For the text-containing cell, return its midpoint in (x, y) coordinate format. 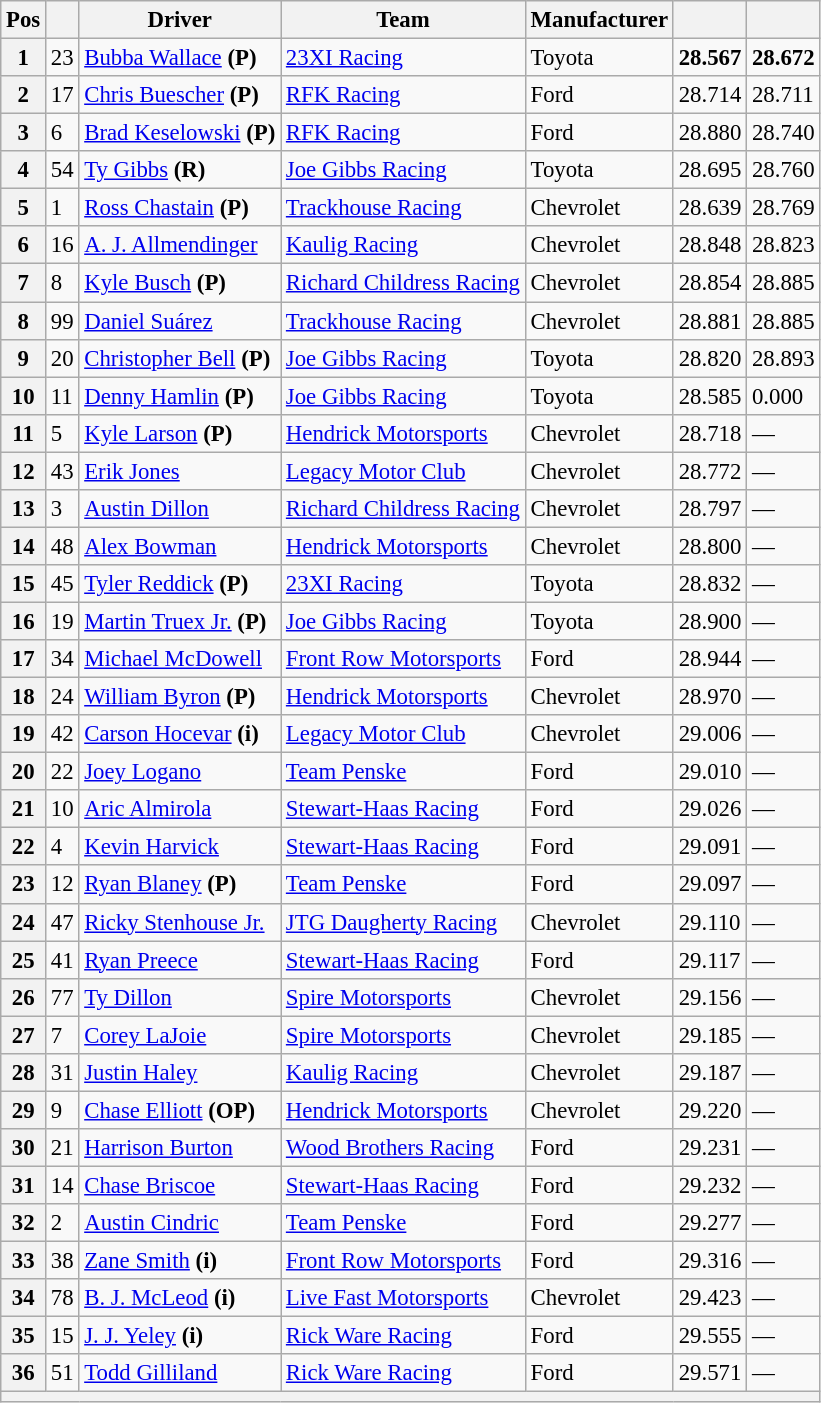
29.220 (710, 1110)
Todd Gilliland (180, 1373)
47 (62, 922)
29.010 (710, 772)
29.555 (710, 1336)
Kyle Busch (P) (180, 283)
13 (24, 509)
28.740 (784, 133)
Tyler Reddick (P) (180, 584)
Joey Logano (180, 772)
18 (24, 697)
Driver (180, 20)
Aric Almirola (180, 809)
99 (62, 321)
29.006 (710, 734)
30 (24, 1148)
Corey LaJoie (180, 1035)
28.970 (710, 697)
Erik Jones (180, 471)
A. J. Allmendinger (180, 245)
29.097 (710, 885)
28.880 (710, 133)
Live Fast Motorsports (404, 1298)
28.711 (784, 95)
28.820 (710, 358)
J. J. Yeley (i) (180, 1336)
Ty Gibbs (R) (180, 170)
27 (24, 1035)
Austin Cindric (180, 1223)
28.672 (784, 58)
41 (62, 960)
45 (62, 584)
Ryan Blaney (P) (180, 885)
28.769 (784, 208)
28.718 (710, 433)
29.232 (710, 1185)
Zane Smith (i) (180, 1261)
Chris Buescher (P) (180, 95)
28.695 (710, 170)
29.185 (710, 1035)
B. J. McLeod (i) (180, 1298)
28.881 (710, 321)
Michael McDowell (180, 659)
29.091 (710, 847)
Harrison Burton (180, 1148)
38 (62, 1261)
29 (24, 1110)
Ty Dillon (180, 997)
25 (24, 960)
28.797 (710, 509)
28.772 (710, 471)
32 (24, 1223)
Ryan Preece (180, 960)
Christopher Bell (P) (180, 358)
JTG Daugherty Racing (404, 922)
77 (62, 997)
36 (24, 1373)
26 (24, 997)
28.854 (710, 283)
Wood Brothers Racing (404, 1148)
51 (62, 1373)
78 (62, 1298)
Brad Keselowski (P) (180, 133)
William Byron (P) (180, 697)
28.848 (710, 245)
Carson Hocevar (i) (180, 734)
43 (62, 471)
29.316 (710, 1261)
Kyle Larson (P) (180, 433)
Team (404, 20)
28.714 (710, 95)
33 (24, 1261)
Bubba Wallace (P) (180, 58)
Justin Haley (180, 1073)
48 (62, 546)
29.026 (710, 809)
29.423 (710, 1298)
42 (62, 734)
Denny Hamlin (P) (180, 396)
54 (62, 170)
28.832 (710, 584)
35 (24, 1336)
Kevin Harvick (180, 847)
28.760 (784, 170)
Daniel Suárez (180, 321)
Chase Elliott (OP) (180, 1110)
28.567 (710, 58)
Alex Bowman (180, 546)
28.585 (710, 396)
Pos (24, 20)
29.156 (710, 997)
28.823 (784, 245)
28.900 (710, 621)
29.277 (710, 1223)
29.110 (710, 922)
28.893 (784, 358)
Ross Chastain (P) (180, 208)
29.571 (710, 1373)
Martin Truex Jr. (P) (180, 621)
29.231 (710, 1148)
28.639 (710, 208)
29.187 (710, 1073)
Austin Dillon (180, 509)
28 (24, 1073)
Chase Briscoe (180, 1185)
Manufacturer (599, 20)
28.800 (710, 546)
28.944 (710, 659)
Ricky Stenhouse Jr. (180, 922)
29.117 (710, 960)
0.000 (784, 396)
